Provide the (X, Y) coordinate of the cell's center where the given text is located.  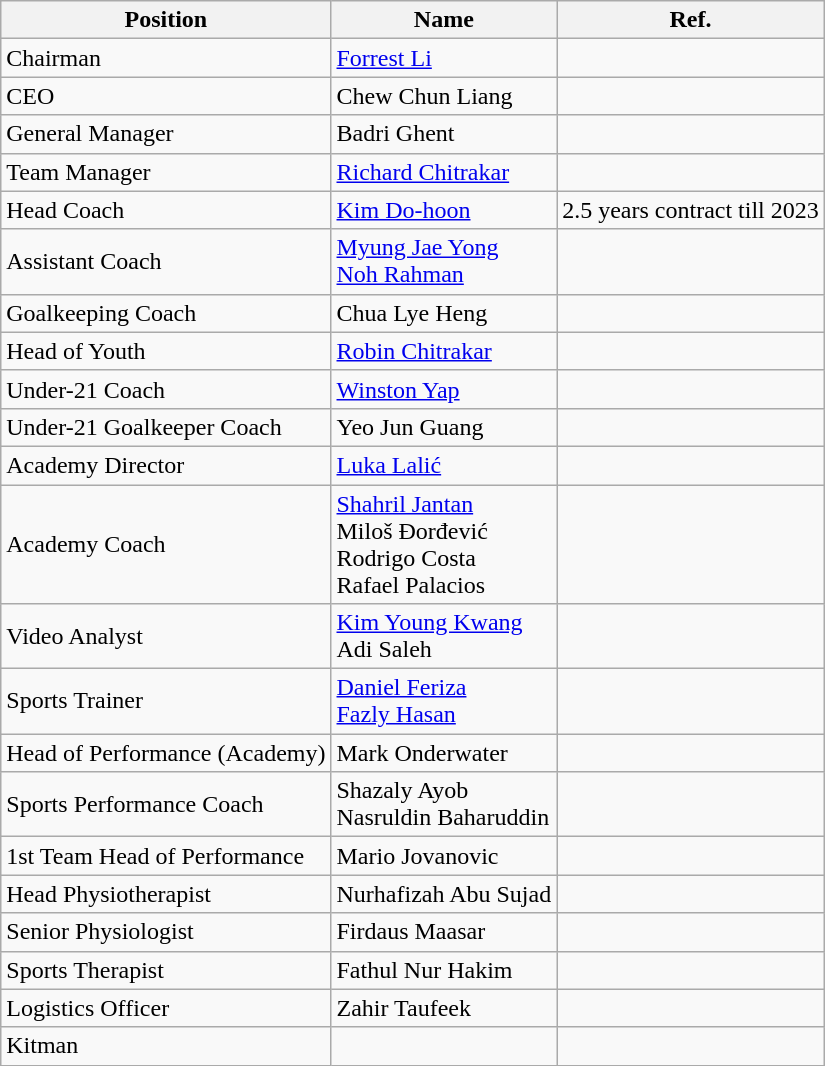
General Manager (166, 134)
Kim Young Kwang Adi Saleh (444, 636)
Shazaly Ayob Nasruldin Baharuddin (444, 804)
Senior Physiologist (166, 932)
Firdaus Maasar (444, 932)
Goalkeeping Coach (166, 313)
Head of Performance (Academy) (166, 753)
Sports Trainer (166, 702)
Myung Jae Yong Noh Rahman (444, 262)
Position (166, 20)
Kim Do-hoon (444, 210)
Logistics Officer (166, 1008)
Chew Chun Liang (444, 96)
Robin Chitrakar (444, 351)
Video Analyst (166, 636)
Head Physiotherapist (166, 894)
Badri Ghent (444, 134)
2.5 years contract till 2023 (691, 210)
Kitman (166, 1046)
Academy Coach (166, 544)
Chairman (166, 58)
Head Coach (166, 210)
1st Team Head of Performance (166, 856)
Academy Director (166, 465)
Mark Onderwater (444, 753)
Chua Lye Heng (444, 313)
Zahir Taufeek (444, 1008)
Richard Chitrakar (444, 172)
Sports Performance Coach (166, 804)
Name (444, 20)
Under-21 Coach (166, 389)
Luka Lalić (444, 465)
Daniel Feriza Fazly Hasan (444, 702)
Mario Jovanovic (444, 856)
CEO (166, 96)
Team Manager (166, 172)
Shahril Jantan Miloš Đorđević Rodrigo Costa Rafael Palacios (444, 544)
Under-21 Goalkeeper Coach (166, 427)
Head of Youth (166, 351)
Sports Therapist (166, 970)
Winston Yap (444, 389)
Nurhafizah Abu Sujad (444, 894)
Yeo Jun Guang (444, 427)
Assistant Coach (166, 262)
Forrest Li (444, 58)
Fathul Nur Hakim (444, 970)
Ref. (691, 20)
